Find where the given text appears and provide that cell's center as [X, Y] coordinate. 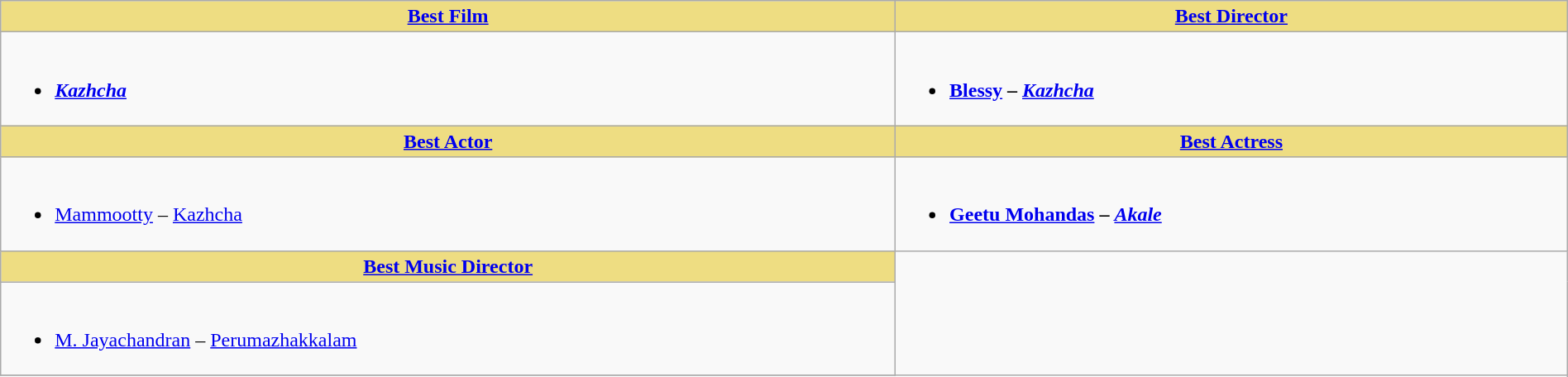
Best Film [448, 17]
Best Director [1232, 17]
Best Actress [1232, 141]
Kazhcha [448, 79]
Mammootty – Kazhcha [448, 203]
Best Music Director [448, 266]
M. Jayachandran – Perumazhakkalam [448, 329]
Best Actor [448, 141]
Blessy – Kazhcha [1232, 79]
Geetu Mohandas – Akale [1232, 203]
